Output the [X, Y] coordinate of the center of the cell containing the given text.  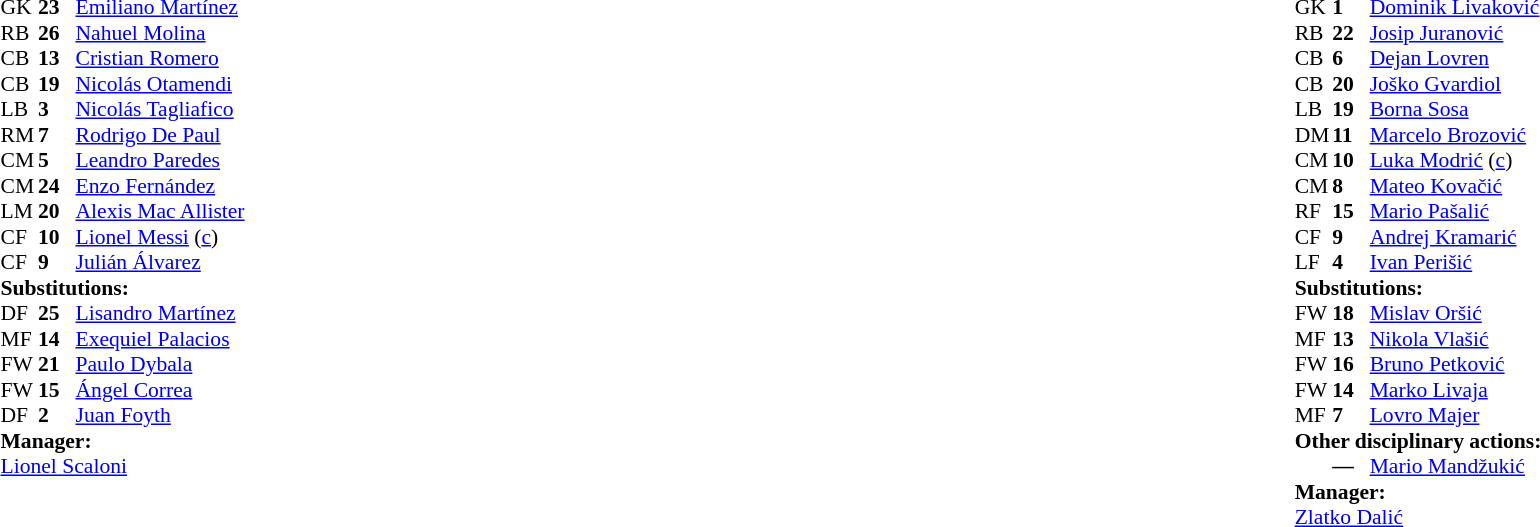
21 [57, 365]
5 [57, 161]
Lisandro Martínez [160, 313]
RM [19, 135]
11 [1351, 135]
DM [1314, 135]
25 [57, 313]
LM [19, 211]
Ángel Correa [160, 390]
LF [1314, 263]
RF [1314, 211]
16 [1351, 365]
— [1351, 467]
22 [1351, 33]
6 [1351, 59]
Julián Álvarez [160, 263]
Nicolás Otamendi [160, 84]
Lionel Scaloni [122, 467]
3 [57, 109]
4 [1351, 263]
Exequiel Palacios [160, 339]
Juan Foyth [160, 415]
26 [57, 33]
24 [57, 186]
Cristian Romero [160, 59]
Paulo Dybala [160, 365]
Nahuel Molina [160, 33]
Manager: [122, 441]
Nicolás Tagliafico [160, 109]
Alexis Mac Allister [160, 211]
8 [1351, 186]
Lionel Messi (c) [160, 237]
Enzo Fernández [160, 186]
Leandro Paredes [160, 161]
Substitutions: [122, 288]
18 [1351, 313]
2 [57, 415]
Rodrigo De Paul [160, 135]
